Determine the [X, Y] coordinate at the center of the cell enclosing the given text.  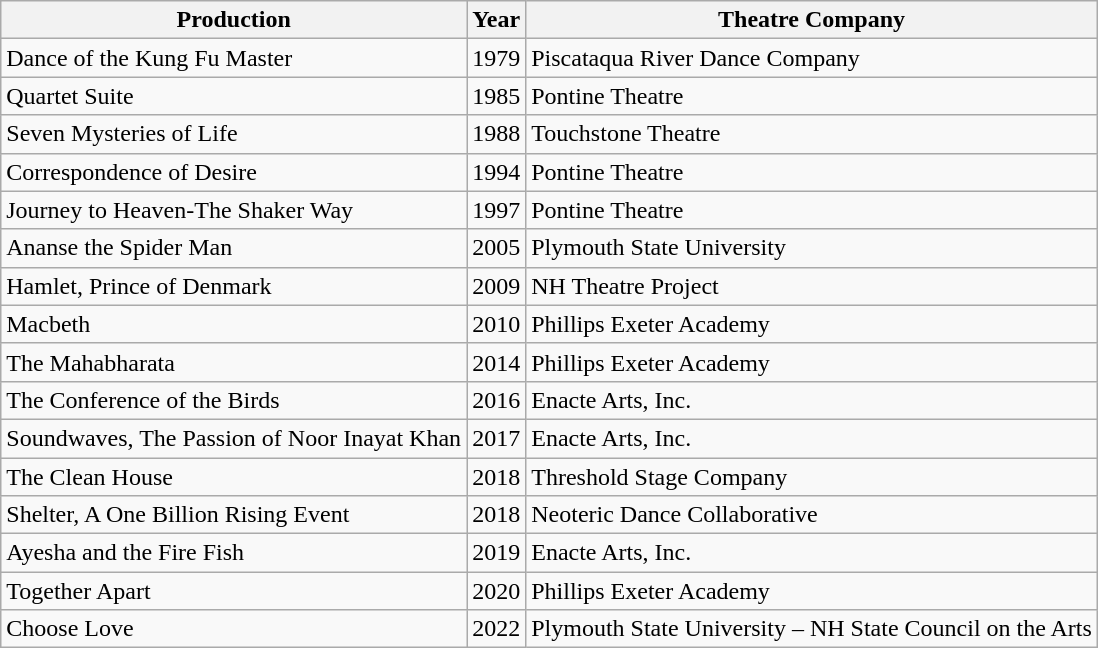
Correspondence of Desire [234, 172]
Threshold Stage Company [812, 477]
The Mahabharata [234, 362]
2009 [496, 286]
The Conference of the Birds [234, 400]
Choose Love [234, 629]
2022 [496, 629]
The Clean House [234, 477]
1979 [496, 58]
2014 [496, 362]
2010 [496, 324]
Quartet Suite [234, 96]
NH Theatre Project [812, 286]
2017 [496, 438]
Piscataqua River Dance Company [812, 58]
2019 [496, 553]
Ayesha and the Fire Fish [234, 553]
Neoteric Dance Collaborative [812, 515]
1988 [496, 134]
2020 [496, 591]
Together Apart [234, 591]
1985 [496, 96]
Plymouth State University [812, 248]
Shelter, A One Billion Rising Event [234, 515]
2005 [496, 248]
Macbeth [234, 324]
Soundwaves, The Passion of Noor Inayat Khan [234, 438]
Hamlet, Prince of Denmark [234, 286]
1994 [496, 172]
Dance of the Kung Fu Master [234, 58]
Plymouth State University – NH State Council on the Arts [812, 629]
Seven Mysteries of Life [234, 134]
Year [496, 20]
Production [234, 20]
2016 [496, 400]
1997 [496, 210]
Touchstone Theatre [812, 134]
Ananse the Spider Man [234, 248]
Journey to Heaven-The Shaker Way [234, 210]
Theatre Company [812, 20]
